Return the [x, y] coordinate for the center point of the cell that contains the specified text.  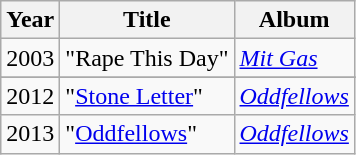
Title [147, 20]
2013 [30, 134]
"Rape This Day" [147, 58]
2003 [30, 58]
2012 [30, 96]
Mit Gas [294, 58]
"Oddfellows" [147, 134]
Album [294, 20]
Year [30, 20]
"Stone Letter" [147, 96]
